Search for the cell housing the specified text and yield its [x, y] center coordinate. 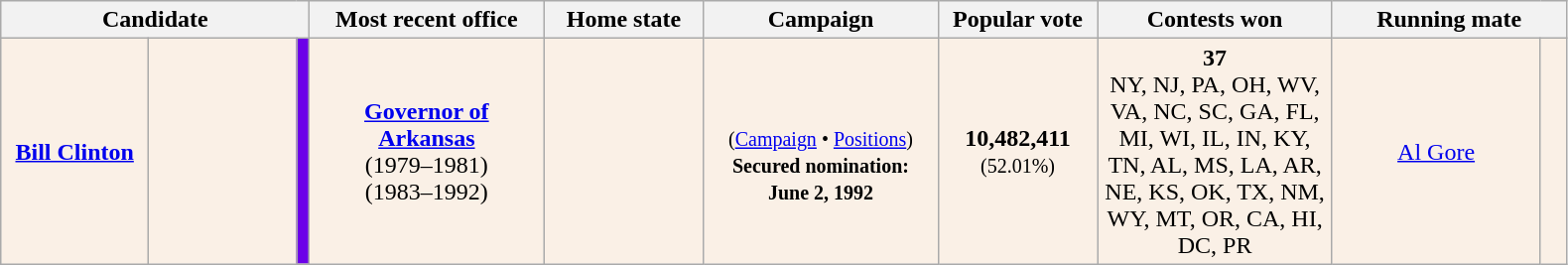
Candidate [155, 20]
Popular vote [1018, 20]
10,482,411(52.01%) [1018, 151]
Al Gore [1436, 151]
Governor of Arkansas(1979–1981)(1983–1992) [427, 151]
Most recent office [427, 20]
Contests won [1215, 20]
Campaign [821, 20]
Home state [623, 20]
(Campaign • Positions)Secured nomination:June 2, 1992 [821, 151]
Running mate [1449, 20]
Bill Clinton [75, 151]
37NY, NJ, PA, OH, WV, VA, NC, SC, GA, FL, MI, WI, IL, IN, KY, TN, AL, MS, LA, AR, NE, KS, OK, TX, NM, WY, MT, OR, CA, HI, DC, PR [1215, 151]
